From the cell containing the given text, extract its center point as [x, y] coordinate. 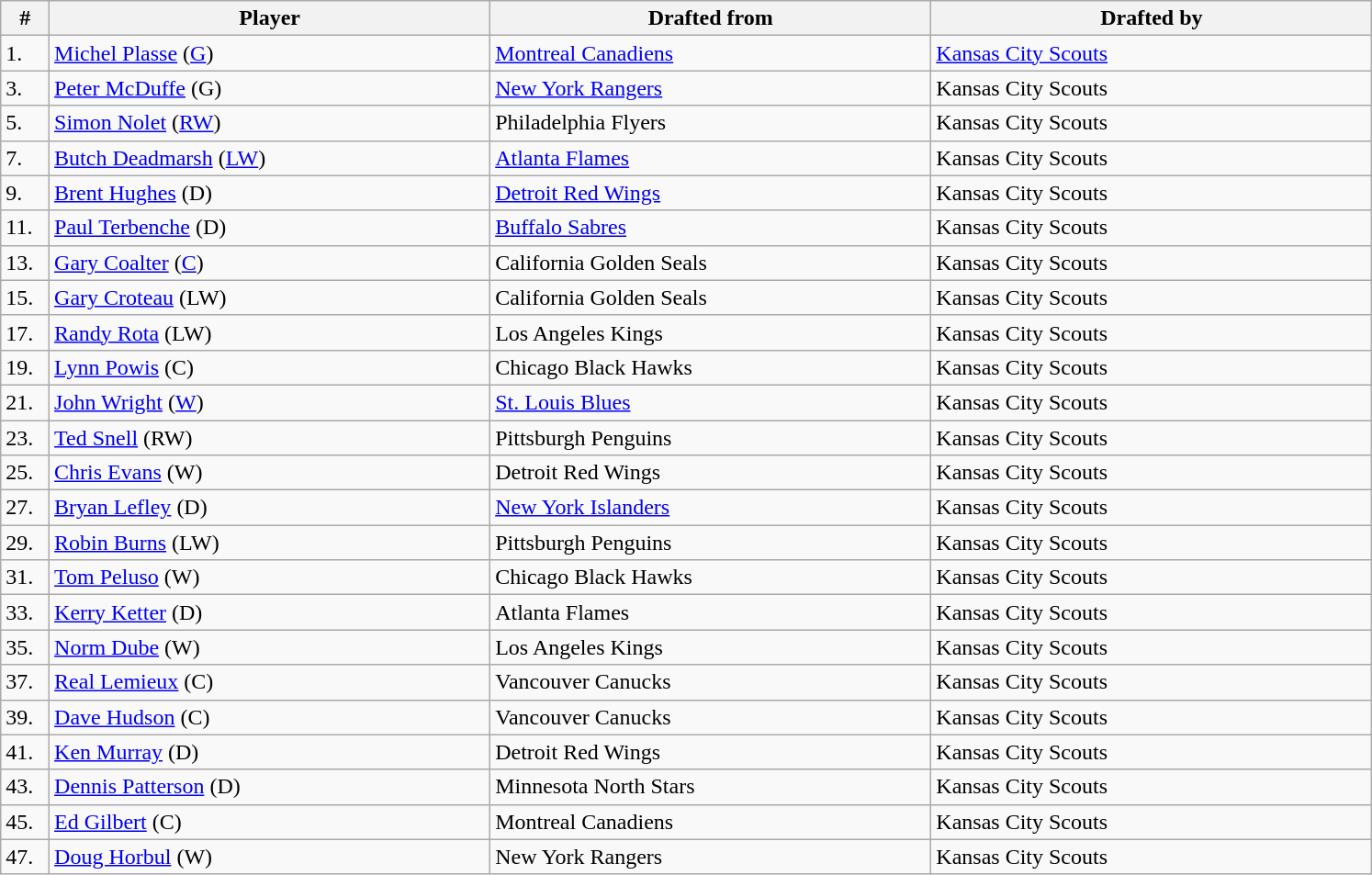
Dave Hudson (C) [270, 717]
Kerry Ketter (D) [270, 612]
Paul Terbenche (D) [270, 228]
Player [270, 18]
John Wright (W) [270, 402]
Dennis Patterson (D) [270, 787]
5. [26, 123]
1. [26, 53]
New York Islanders [711, 508]
Drafted by [1152, 18]
33. [26, 612]
31. [26, 578]
27. [26, 508]
Minnesota North Stars [711, 787]
Norm Dube (W) [270, 647]
39. [26, 717]
Butch Deadmarsh (LW) [270, 158]
Gary Croteau (LW) [270, 297]
Chris Evans (W) [270, 473]
7. [26, 158]
St. Louis Blues [711, 402]
3. [26, 88]
Ed Gilbert (C) [270, 822]
Doug Horbul (W) [270, 857]
Buffalo Sabres [711, 228]
Brent Hughes (D) [270, 193]
15. [26, 297]
Lynn Powis (C) [270, 367]
35. [26, 647]
19. [26, 367]
Real Lemieux (C) [270, 682]
11. [26, 228]
43. [26, 787]
Tom Peluso (W) [270, 578]
Philadelphia Flyers [711, 123]
Robin Burns (LW) [270, 543]
Simon Nolet (RW) [270, 123]
23. [26, 438]
45. [26, 822]
37. [26, 682]
Bryan Lefley (D) [270, 508]
47. [26, 857]
Ken Murray (D) [270, 752]
21. [26, 402]
Michel Plasse (G) [270, 53]
# [26, 18]
13. [26, 263]
Randy Rota (LW) [270, 332]
25. [26, 473]
41. [26, 752]
29. [26, 543]
Ted Snell (RW) [270, 438]
17. [26, 332]
Drafted from [711, 18]
9. [26, 193]
Gary Coalter (C) [270, 263]
Peter McDuffe (G) [270, 88]
